Output the (x, y) coordinate of the center of the cell containing the given text.  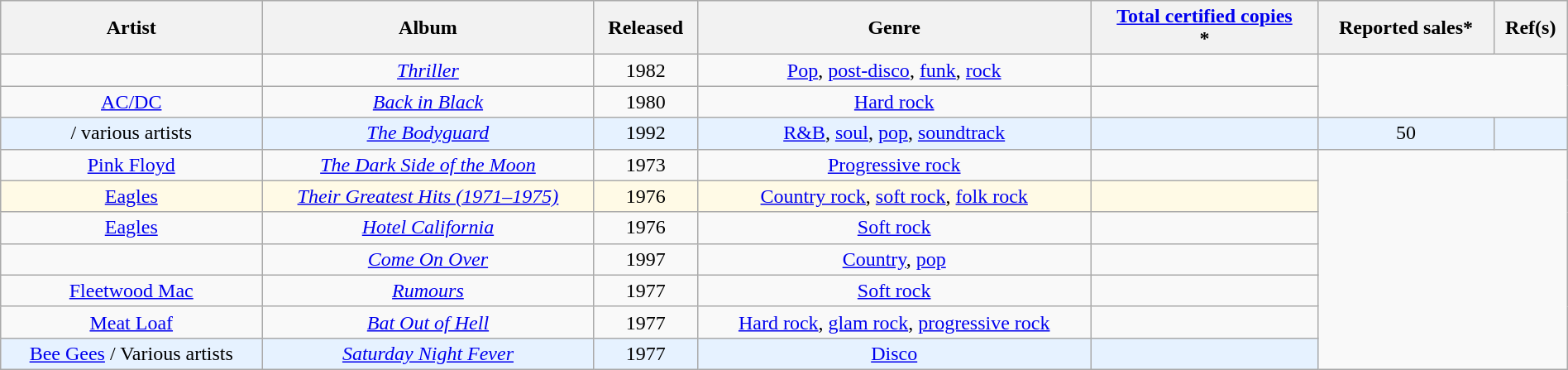
Rumours (428, 291)
R&B, soul, pop, soundtrack (894, 133)
1973 (645, 165)
1980 (645, 102)
The Dark Side of the Moon (428, 165)
The Bodyguard (428, 133)
Fleetwood Mac (131, 291)
Come On Over (428, 259)
Saturday Night Fever (428, 353)
Back in Black (428, 102)
Bat Out of Hell (428, 322)
Country rock, soft rock, folk rock (894, 196)
1997 (645, 259)
Ref(s) (1530, 28)
Hard rock (894, 102)
Thriller (428, 70)
/ various artists (131, 133)
Artist (131, 28)
Bee Gees / Various artists (131, 353)
Album (428, 28)
Genre (894, 28)
Progressive rock (894, 165)
1982 (645, 70)
Their Greatest Hits (1971–1975) (428, 196)
Pop, post-disco, funk, rock (894, 70)
Hard rock, glam rock, progressive rock (894, 322)
Disco (894, 353)
Country, pop (894, 259)
Total certified copies* (1204, 28)
1992 (645, 133)
Hotel California (428, 228)
Reported sales* (1406, 28)
Pink Floyd (131, 165)
AC/DC (131, 102)
Released (645, 28)
Meat Loaf (131, 322)
50 (1406, 133)
